Provide the (x, y) coordinate of the cell's center where the given text is located.  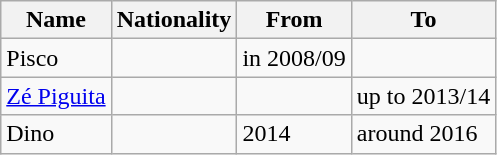
Dino (56, 134)
2014 (294, 134)
Name (56, 20)
To (423, 20)
Zé Piguita (56, 96)
up to 2013/14 (423, 96)
Pisco (56, 58)
Nationality (174, 20)
From (294, 20)
in 2008/09 (294, 58)
around 2016 (423, 134)
